For the text-containing cell, return its midpoint in (x, y) coordinate format. 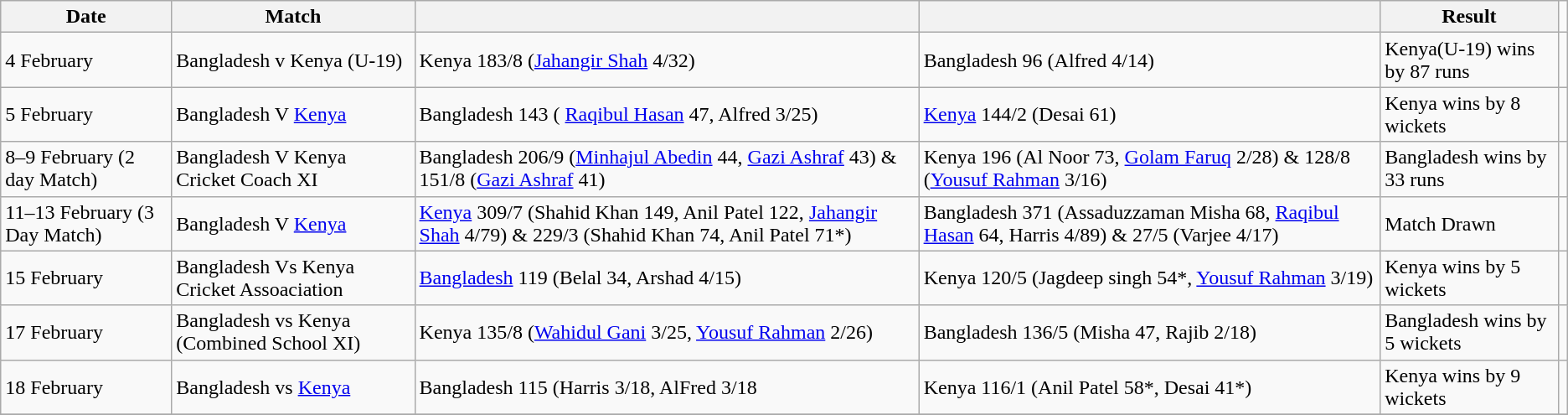
Bangladesh 119 (Belal 34, Arshad 4/15) (667, 278)
Kenya 183/8 (Jahangir Shah 4/32) (667, 60)
Result (1469, 17)
Kenya wins by 5 wickets (1469, 278)
Kenya 120/5 (Jagdeep singh 54*, Yousuf Rahman 3/19) (1149, 278)
Kenya 116/1 (Anil Patel 58*, Desai 41*) (1149, 387)
Kenya 135/8 (Wahidul Gani 3/25, Yousuf Rahman 2/26) (667, 332)
Bangladesh 206/9 (Minhajul Abedin 44, Gazi Ashraf 43) & 151/8 (Gazi Ashraf 41) (667, 169)
Bangladesh wins by 33 runs (1469, 169)
Match Drawn (1469, 223)
Bangladesh 371 (Assaduzzaman Misha 68, Raqibul Hasan 64, Harris 4/89) & 27/5 (Varjee 4/17) (1149, 223)
5 February (86, 114)
15 February (86, 278)
4 February (86, 60)
Bangladesh wins by 5 wickets (1469, 332)
18 February (86, 387)
Kenya wins by 9 wickets (1469, 387)
Kenya 196 (Al Noor 73, Golam Faruq 2/28) & 128/8 (Yousuf Rahman 3/16) (1149, 169)
Bangladesh vs Kenya (Combined School XI) (293, 332)
8–9 February (2 day Match) (86, 169)
17 February (86, 332)
Bangladesh 96 (Alfred 4/14) (1149, 60)
Bangladesh 115 (Harris 3/18, AlFred 3/18 (667, 387)
Bangladesh V Kenya Cricket Coach XI (293, 169)
Bangladesh 136/5 (Misha 47, Rajib 2/18) (1149, 332)
Date (86, 17)
Kenya 309/7 (Shahid Khan 149, Anil Patel 122, Jahangir Shah 4/79) & 229/3 (Shahid Khan 74, Anil Patel 71*) (667, 223)
Bangladesh 143 ( Raqibul Hasan 47, Alfred 3/25) (667, 114)
Match (293, 17)
Bangladesh Vs Kenya Cricket Assoaciation (293, 278)
Kenya 144/2 (Desai 61) (1149, 114)
Bangladesh vs Kenya (293, 387)
Kenya(U-19) wins by 87 runs (1469, 60)
Bangladesh v Kenya (U-19) (293, 60)
Kenya wins by 8 wickets (1469, 114)
11–13 February (3 Day Match) (86, 223)
